Capture the cell that displays the provided text and extract its (x, y) central coordinate. 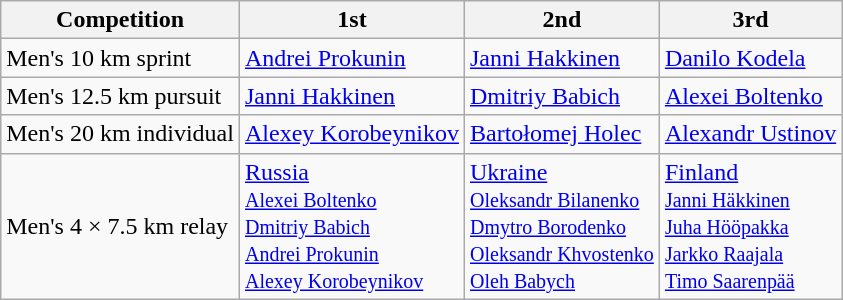
Competition (120, 20)
Men's 4 × 7.5 km relay (120, 226)
UkraineOleksandr BilanenkoDmytro BorodenkoOleksandr KhvostenkoOleh Babych (562, 226)
Andrei Prokunin (352, 58)
Alexei Boltenko (750, 96)
FinlandJanni HäkkinenJuha HööpakkaJarkko RaajalaTimo Saarenpää (750, 226)
1st (352, 20)
Danilo Kodela (750, 58)
3rd (750, 20)
Men's 12.5 km pursuit (120, 96)
Alexandr Ustinov (750, 134)
Alexey Korobeynikov (352, 134)
Men's 20 km individual (120, 134)
RussiaAlexei BoltenkoDmitriy BabichAndrei ProkuninAlexey Korobeynikov (352, 226)
Bartołomej Holec (562, 134)
2nd (562, 20)
Men's 10 km sprint (120, 58)
Dmitriy Babich (562, 96)
